Pinpoint the cell where the given text exists, returning its [x, y] midpoint coordinate. 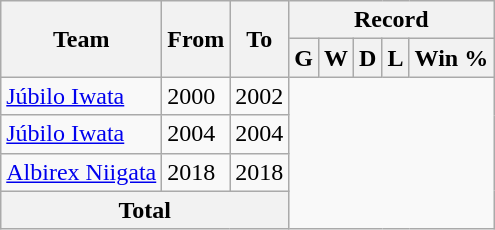
2000 [196, 96]
W [336, 58]
G [304, 58]
To [260, 39]
Win % [452, 58]
Total [145, 210]
D [368, 58]
Record [392, 20]
2002 [260, 96]
Albirex Niigata [82, 172]
Team [82, 39]
From [196, 39]
L [396, 58]
